For the text-containing cell, return its midpoint in [x, y] coordinate format. 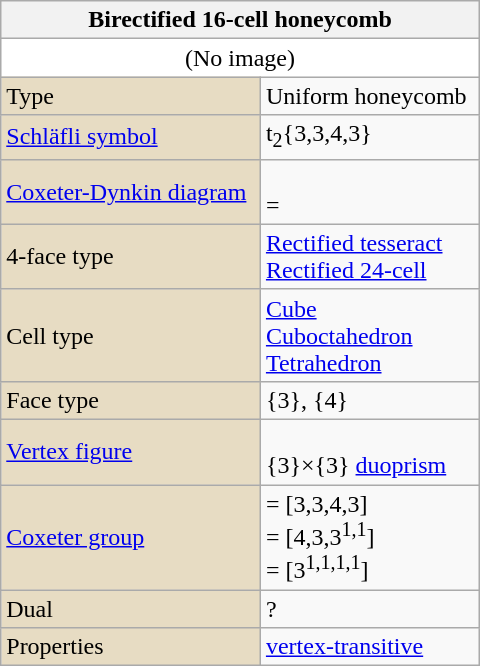
Type [131, 96]
Uniform honeycomb [370, 96]
vertex-transitive [370, 647]
Vertex figure [131, 452]
? [370, 609]
{3}×{3} duoprism [370, 452]
= [370, 192]
= [3,3,4,3] = [4,3,31,1] = [31,1,1,1] [370, 538]
4-face type [131, 256]
Birectified 16-cell honeycomb [240, 20]
Cube Cuboctahedron Tetrahedron [370, 335]
Cell type [131, 335]
t2{3,3,4,3} [370, 137]
Rectified tesseract Rectified 24-cell [370, 256]
Face type [131, 400]
Properties [131, 647]
(No image) [240, 58]
Coxeter group [131, 538]
Dual [131, 609]
{3}, {4} [370, 400]
Coxeter-Dynkin diagram [131, 192]
Schläfli symbol [131, 137]
